Search for the cell housing the specified text and yield its [x, y] center coordinate. 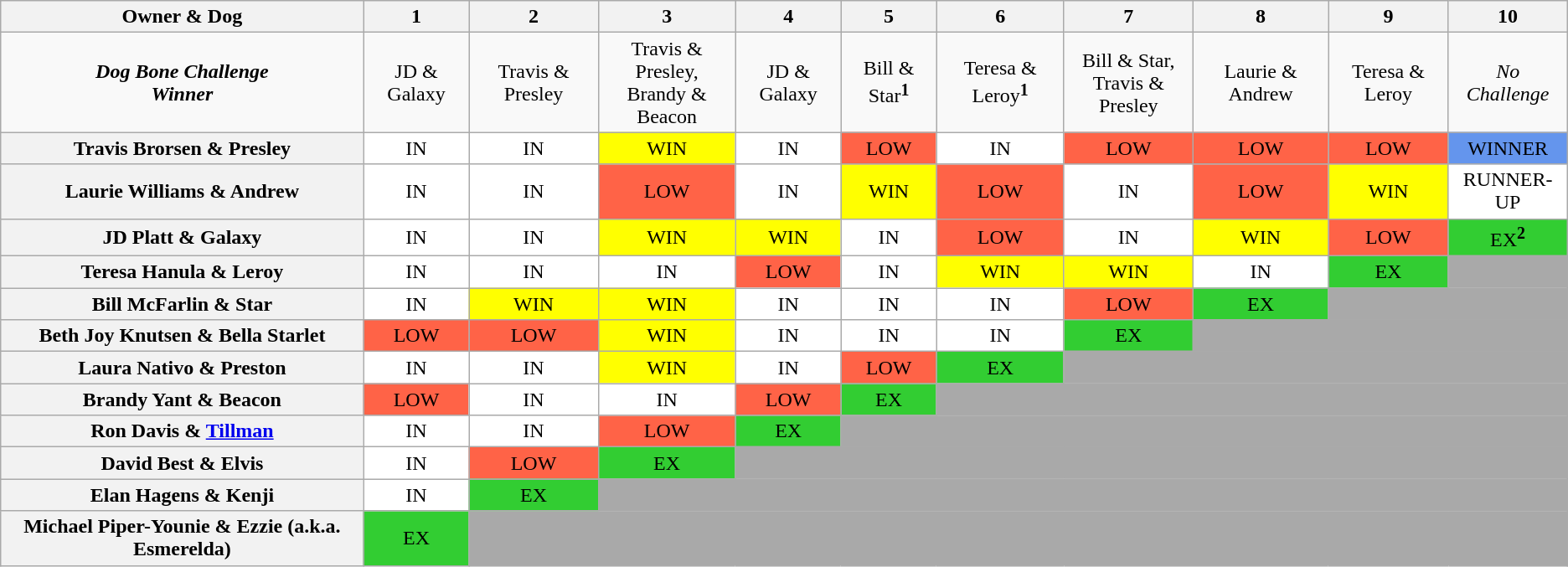
Bill McFarlin & Star [183, 304]
5 [889, 17]
JD Platt & Galaxy [183, 238]
Teresa & Leroy [1389, 82]
9 [1389, 17]
4 [788, 17]
6 [1000, 17]
Michael Piper-Younie & Ezzie (a.k.a. Esmerelda) [183, 538]
Travis Brorsen & Presley [183, 148]
8 [1260, 17]
No Challenge [1508, 82]
Laura Nativo & Preston [183, 368]
Dog Bone Challenge Winner [183, 82]
RUNNER-UP [1508, 191]
Laurie Williams & Andrew [183, 191]
Teresa & Leroy1 [1000, 82]
3 [667, 17]
Travis & Presley [534, 82]
Beth Joy Knutsen & Bella Starlet [183, 336]
2 [534, 17]
Travis & Presley, Brandy & Beacon [667, 82]
Ron Davis & Tillman [183, 431]
WINNER [1508, 148]
10 [1508, 17]
Bill & Star, Travis & Presley [1128, 82]
7 [1128, 17]
David Best & Elvis [183, 463]
1 [416, 17]
Teresa Hanula & Leroy [183, 272]
Laurie & Andrew [1260, 82]
Elan Hagens & Kenji [183, 495]
EX2 [1508, 238]
Bill & Star1 [889, 82]
Owner & Dog [183, 17]
Brandy Yant & Beacon [183, 399]
